Return the [X, Y] coordinate for the center point of the cell that contains the specified text.  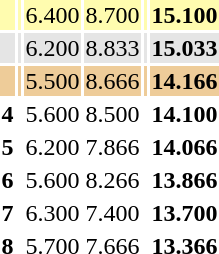
6.400 [52, 15]
14.100 [184, 114]
7.866 [112, 147]
4 [8, 114]
14.066 [184, 147]
7 [8, 213]
8.833 [112, 48]
8.266 [112, 180]
15.100 [184, 15]
8.666 [112, 81]
5.500 [52, 81]
7.400 [112, 213]
15.033 [184, 48]
6.300 [52, 213]
13.700 [184, 213]
13.866 [184, 180]
5 [8, 147]
8.500 [112, 114]
6 [8, 180]
14.166 [184, 81]
8.700 [112, 15]
